Identify which cell holds the provided text, then report its (x, y) central coordinate. 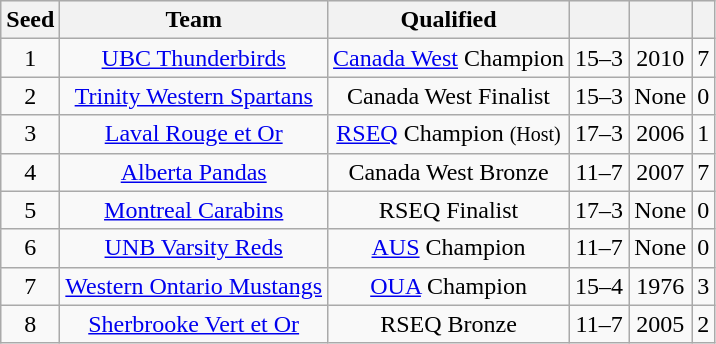
Qualified (449, 20)
Western Ontario Mustangs (194, 286)
2005 (660, 324)
UBC Thunderbirds (194, 58)
Canada West Champion (449, 58)
Canada West Bronze (449, 172)
2006 (660, 134)
4 (30, 172)
Alberta Pandas (194, 172)
8 (30, 324)
RSEQ Finalist (449, 210)
5 (30, 210)
6 (30, 248)
Sherbrooke Vert et Or (194, 324)
2007 (660, 172)
2010 (660, 58)
RSEQ Champion (Host) (449, 134)
RSEQ Bronze (449, 324)
Team (194, 20)
Trinity Western Spartans (194, 96)
UNB Varsity Reds (194, 248)
OUA Champion (449, 286)
Canada West Finalist (449, 96)
Laval Rouge et Or (194, 134)
1976 (660, 286)
Seed (30, 20)
15–4 (600, 286)
AUS Champion (449, 248)
Montreal Carabins (194, 210)
